From the cell containing the given text, extract its center point as (x, y) coordinate. 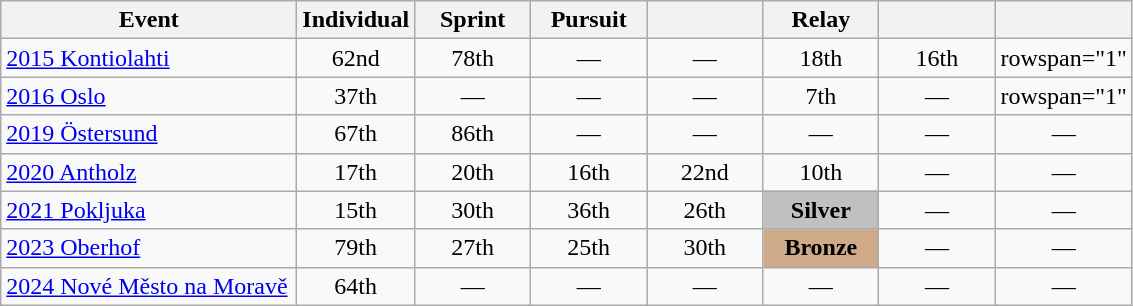
Relay (821, 20)
2019 Östersund (149, 134)
26th (705, 210)
10th (821, 172)
62nd (356, 58)
2021 Pokljuka (149, 210)
Pursuit (589, 20)
37th (356, 96)
2015 Kontiolahti (149, 58)
67th (356, 134)
Bronze (821, 248)
25th (589, 248)
2024 Nové Město na Moravě (149, 286)
20th (473, 172)
Silver (821, 210)
15th (356, 210)
64th (356, 286)
86th (473, 134)
Sprint (473, 20)
27th (473, 248)
2020 Antholz (149, 172)
79th (356, 248)
2023 Oberhof (149, 248)
18th (821, 58)
36th (589, 210)
22nd (705, 172)
Individual (356, 20)
Event (149, 20)
17th (356, 172)
2016 Oslo (149, 96)
78th (473, 58)
7th (821, 96)
